Determine the [X, Y] coordinate at the center of the cell enclosing the given text.  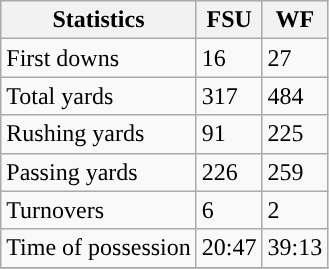
39:13 [295, 248]
FSU [229, 20]
Rushing yards [99, 134]
Statistics [99, 20]
WF [295, 20]
2 [295, 210]
225 [295, 134]
Passing yards [99, 172]
226 [229, 172]
6 [229, 210]
Total yards [99, 96]
Time of possession [99, 248]
91 [229, 134]
484 [295, 96]
27 [295, 58]
20:47 [229, 248]
16 [229, 58]
First downs [99, 58]
Turnovers [99, 210]
259 [295, 172]
317 [229, 96]
